Find where the given text appears and provide that cell's center as (x, y) coordinate. 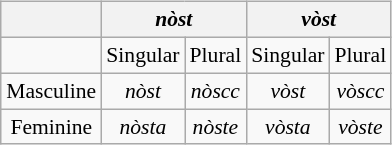
nòsta (142, 127)
vòsta (288, 127)
nòscc (216, 91)
vòste (361, 127)
Masculine (51, 91)
nòste (216, 127)
vòscc (361, 91)
Feminine (51, 127)
